Determine the [x, y] coordinate at the center of the cell enclosing the given text.  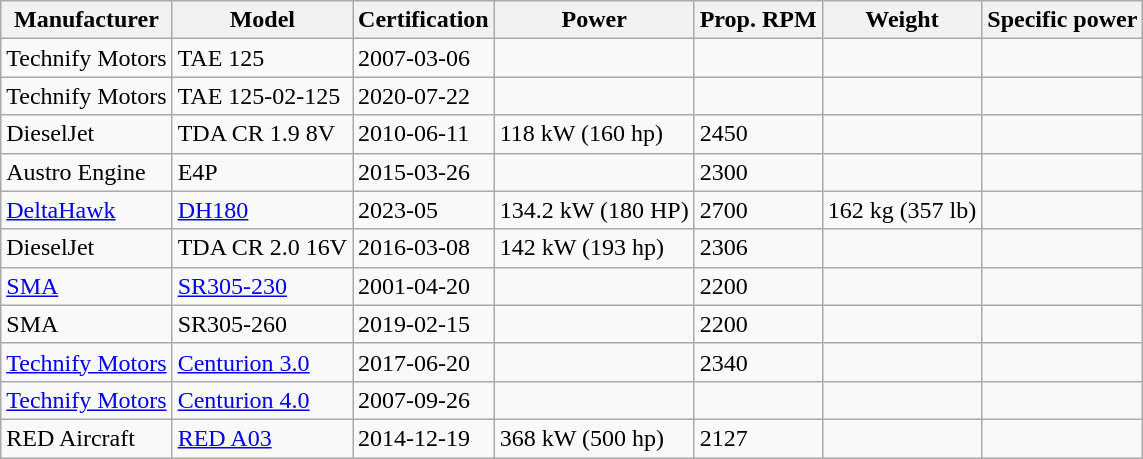
TDA CR 2.0 16V [262, 248]
Prop. RPM [758, 20]
Austro Engine [86, 172]
SR305-260 [262, 324]
Manufacturer [86, 20]
162 kg (357 lb) [902, 210]
Certification [424, 20]
2020-07-22 [424, 96]
368 kW (500 hp) [594, 438]
2016-03-08 [424, 248]
2306 [758, 248]
2015-03-26 [424, 172]
2001-04-20 [424, 286]
Specific power [1062, 20]
2007-03-06 [424, 58]
2127 [758, 438]
134.2 kW (180 HP) [594, 210]
SR305-230 [262, 286]
2010-06-11 [424, 134]
DeltaHawk [86, 210]
2014-12-19 [424, 438]
2700 [758, 210]
E4P [262, 172]
2017-06-20 [424, 362]
Power [594, 20]
Model [262, 20]
DH180 [262, 210]
RED Aircraft [86, 438]
2007-09-26 [424, 400]
TAE 125 [262, 58]
2019-02-15 [424, 324]
118 kW (160 hp) [594, 134]
2300 [758, 172]
Centurion 3.0 [262, 362]
TDA CR 1.9 8V [262, 134]
TAE 125-02-125 [262, 96]
142 kW (193 hp) [594, 248]
2023-05 [424, 210]
RED A03 [262, 438]
2450 [758, 134]
Weight [902, 20]
2340 [758, 362]
Centurion 4.0 [262, 400]
